Identify which cell holds the provided text, then report its [x, y] central coordinate. 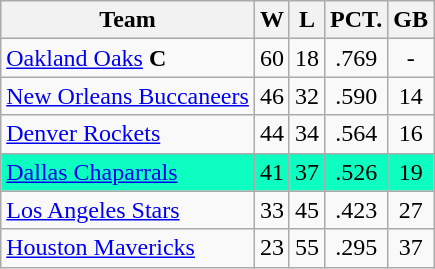
14 [411, 96]
.423 [356, 210]
Denver Rockets [128, 134]
Team [128, 20]
41 [272, 172]
60 [272, 58]
- [411, 58]
.564 [356, 134]
New Orleans Buccaneers [128, 96]
32 [306, 96]
46 [272, 96]
19 [411, 172]
.526 [356, 172]
.769 [356, 58]
55 [306, 248]
Houston Mavericks [128, 248]
GB [411, 20]
44 [272, 134]
18 [306, 58]
33 [272, 210]
.590 [356, 96]
34 [306, 134]
.295 [356, 248]
L [306, 20]
Oakland Oaks C [128, 58]
27 [411, 210]
PCT. [356, 20]
W [272, 20]
16 [411, 134]
23 [272, 248]
Dallas Chaparrals [128, 172]
45 [306, 210]
Los Angeles Stars [128, 210]
